Search for the cell housing the specified text and yield its (X, Y) center coordinate. 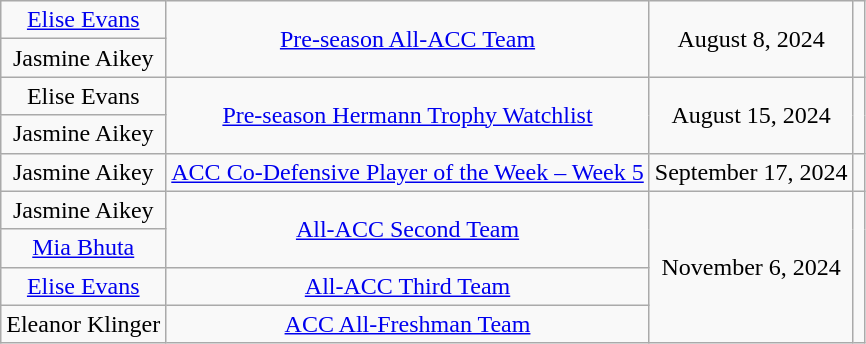
Pre-season All-ACC Team (408, 39)
All-ACC Second Team (408, 229)
August 15, 2024 (751, 115)
All-ACC Third Team (408, 286)
ACC Co-Defensive Player of the Week – Week 5 (408, 172)
ACC All-Freshman Team (408, 324)
November 6, 2024 (751, 267)
Eleanor Klinger (84, 324)
Mia Bhuta (84, 248)
Pre-season Hermann Trophy Watchlist (408, 115)
August 8, 2024 (751, 39)
September 17, 2024 (751, 172)
